For the text-containing cell, return its midpoint in [X, Y] coordinate format. 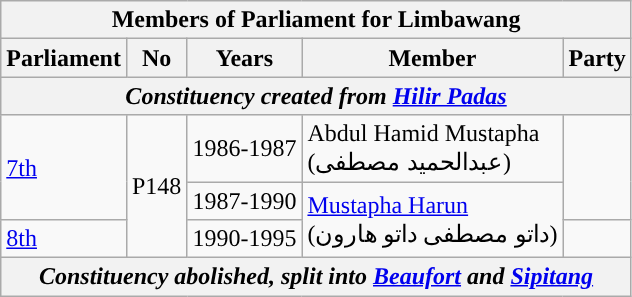
Abdul Hamid Mustapha (عبدالحميد مصطفى) [432, 148]
Years [244, 58]
Party [597, 58]
P148 [156, 186]
1986-1987 [244, 148]
8th [64, 239]
No [156, 58]
Members of Parliament for Limbawang [316, 20]
1987-1990 [244, 201]
7th [64, 168]
Member [432, 58]
Parliament [64, 58]
Mustapha Harun (داتو مصطفى داتو هارون) [432, 220]
Constituency abolished, split into Beaufort and Sipitang [316, 277]
1990-1995 [244, 239]
Constituency created from Hilir Padas [316, 96]
